Pinpoint the cell where the given text exists, returning its (X, Y) midpoint coordinate. 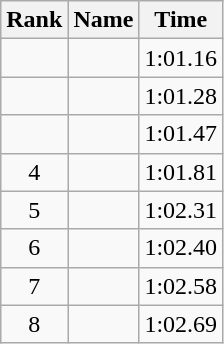
1:01.81 (181, 172)
6 (34, 248)
1:02.40 (181, 248)
Time (181, 20)
1:01.16 (181, 58)
1:01.28 (181, 96)
Name (104, 20)
7 (34, 286)
1:02.31 (181, 210)
8 (34, 324)
1:01.47 (181, 134)
5 (34, 210)
Rank (34, 20)
1:02.69 (181, 324)
4 (34, 172)
1:02.58 (181, 286)
